Extract the [X, Y] coordinate from the center of the cell holding the provided text.  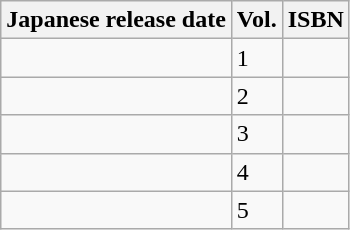
3 [256, 134]
Vol. [256, 20]
1 [256, 58]
Japanese release date [116, 20]
ISBN [316, 20]
5 [256, 210]
4 [256, 172]
2 [256, 96]
